Identify which cell holds the provided text, then report its [x, y] central coordinate. 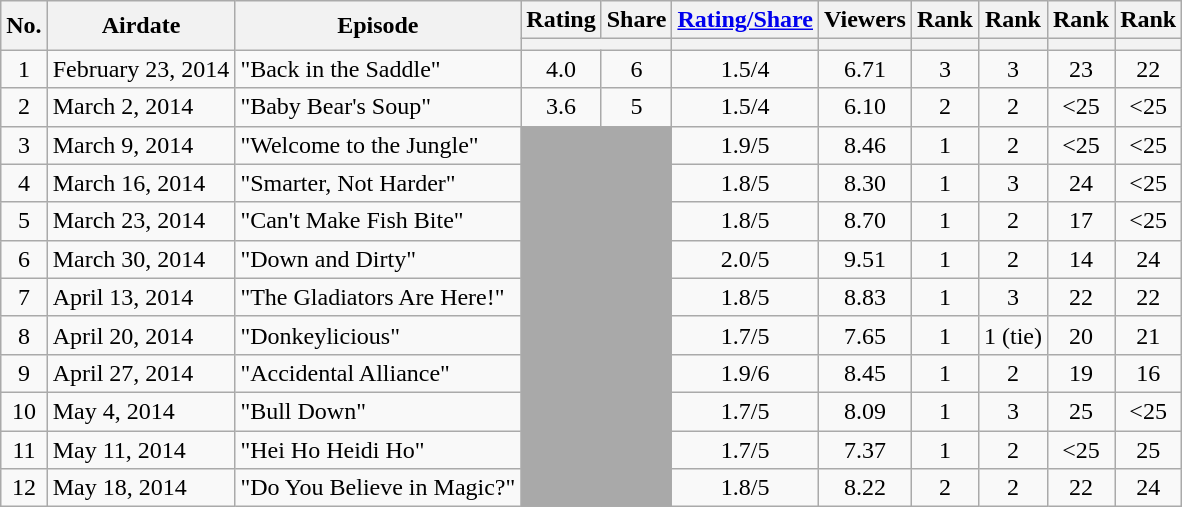
March 16, 2014 [141, 183]
8.45 [866, 373]
May 18, 2014 [141, 488]
16 [1148, 373]
April 27, 2014 [141, 373]
March 30, 2014 [141, 259]
March 9, 2014 [141, 145]
23 [1080, 69]
8.46 [866, 145]
2.0/5 [746, 259]
February 23, 2014 [141, 69]
"Back in the Saddle" [378, 69]
10 [24, 411]
8.22 [866, 488]
No. [24, 26]
7.65 [866, 335]
3.6 [561, 107]
Episode [378, 26]
7.37 [866, 449]
8.83 [866, 297]
4 [24, 183]
14 [1080, 259]
7 [24, 297]
4.0 [561, 69]
Viewers [866, 20]
"The Gladiators Are Here!" [378, 297]
May 4, 2014 [141, 411]
21 [1148, 335]
March 2, 2014 [141, 107]
"Welcome to the Jungle" [378, 145]
8.09 [866, 411]
6.10 [866, 107]
9.51 [866, 259]
8.70 [866, 221]
"Down and Dirty" [378, 259]
"Accidental Alliance" [378, 373]
6.71 [866, 69]
"Baby Bear's Soup" [378, 107]
20 [1080, 335]
"Hei Ho Heidi Ho" [378, 449]
12 [24, 488]
April 20, 2014 [141, 335]
Share [636, 20]
19 [1080, 373]
March 23, 2014 [141, 221]
"Do You Believe in Magic?" [378, 488]
11 [24, 449]
"Bull Down" [378, 411]
17 [1080, 221]
1 (tie) [1012, 335]
"Smarter, Not Harder" [378, 183]
Rating/Share [746, 20]
Airdate [141, 26]
8.30 [866, 183]
9 [24, 373]
Rating [561, 20]
April 13, 2014 [141, 297]
May 11, 2014 [141, 449]
"Can't Make Fish Bite" [378, 221]
"Donkeylicious" [378, 335]
1.9/5 [746, 145]
8 [24, 335]
1.9/6 [746, 373]
